Detect which cell encompasses the target text, then output its (x, y) center coordinate. 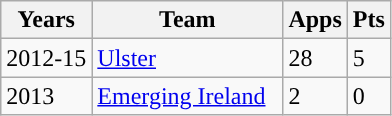
28 (315, 58)
Pts (368, 20)
Team (188, 20)
Apps (315, 20)
Years (46, 20)
0 (368, 96)
2013 (46, 96)
2 (315, 96)
5 (368, 58)
Emerging Ireland (188, 96)
2012-15 (46, 58)
Ulster (188, 58)
